Locate the cell with the specified text and output its (X, Y) center coordinate. 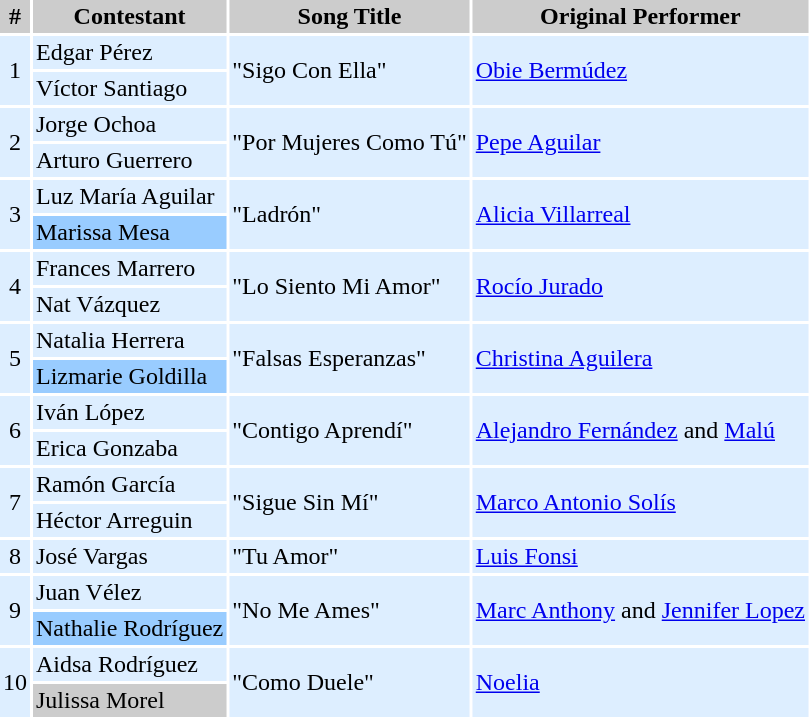
"Lo Siento Mi Amor" (349, 286)
Aidsa Rodríguez (130, 664)
"Por Mujeres Como Tú" (349, 142)
Juan Vélez (130, 592)
9 (15, 610)
Arturo Guerrero (130, 160)
"Tu Amor" (349, 556)
Marissa Mesa (130, 232)
"Como Duele" (349, 682)
"Falsas Esperanzas" (349, 358)
José Vargas (130, 556)
Rocío Jurado (640, 286)
10 (15, 682)
Erica Gonzaba (130, 448)
8 (15, 556)
"Sigue Sin Mí" (349, 502)
Obie Bermúdez (640, 70)
Nat Vázquez (130, 304)
"Sigo Con Ella" (349, 70)
Nathalie Rodríguez (130, 628)
Luis Fonsi (640, 556)
Iván López (130, 412)
7 (15, 502)
Marc Anthony and Jennifer Lopez (640, 610)
Christina Aguilera (640, 358)
Frances Marrero (130, 268)
2 (15, 142)
"Ladrón" (349, 214)
Original Performer (640, 16)
Noelia (640, 682)
Ramón García (130, 484)
1 (15, 70)
3 (15, 214)
Natalia Herrera (130, 340)
Pepe Aguilar (640, 142)
Marco Antonio Solís (640, 502)
# (15, 16)
Alejandro Fernández and Malú (640, 430)
Jorge Ochoa (130, 124)
6 (15, 430)
Julissa Morel (130, 700)
Contestant (130, 16)
Alicia Villarreal (640, 214)
"Contigo Aprendí" (349, 430)
4 (15, 286)
Héctor Arreguin (130, 520)
"No Me Ames" (349, 610)
Edgar Pérez (130, 52)
Lizmarie Goldilla (130, 376)
5 (15, 358)
Song Title (349, 16)
Luz María Aguilar (130, 196)
Víctor Santiago (130, 88)
